Scan for the cell matching the given text and deliver its [x, y] coordinate at center. 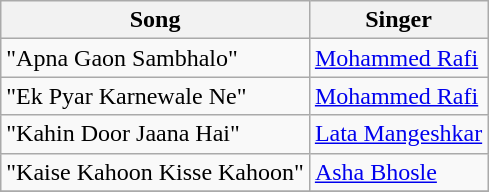
Singer [398, 20]
"Kahin Door Jaana Hai" [156, 134]
Song [156, 20]
"Ek Pyar Karnewale Ne" [156, 96]
Lata Mangeshkar [398, 134]
"Apna Gaon Sambhalo" [156, 58]
"Kaise Kahoon Kisse Kahoon" [156, 172]
Asha Bhosle [398, 172]
